Find where the given text appears and provide that cell's center as (X, Y) coordinate. 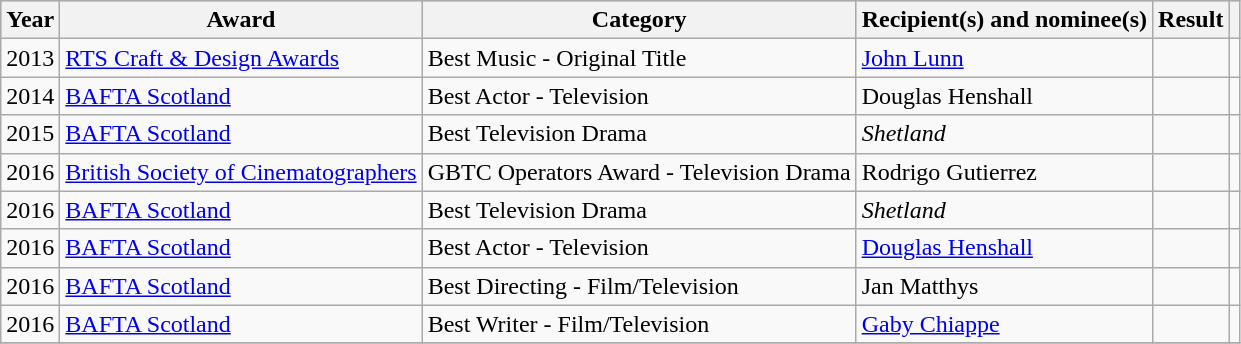
Best Directing - Film/Television (639, 286)
British Society of Cinematographers (241, 172)
Best Writer - Film/Television (639, 324)
Recipient(s) and nominee(s) (1004, 20)
John Lunn (1004, 58)
Best Music - Original Title (639, 58)
2013 (30, 58)
Year (30, 20)
Category (639, 20)
2014 (30, 96)
GBTC Operators Award - Television Drama (639, 172)
2015 (30, 134)
Gaby Chiappe (1004, 324)
Award (241, 20)
Rodrigo Gutierrez (1004, 172)
Jan Matthys (1004, 286)
RTS Craft & Design Awards (241, 58)
Result (1191, 20)
